Locate the cell with the specified text and output its (x, y) center coordinate. 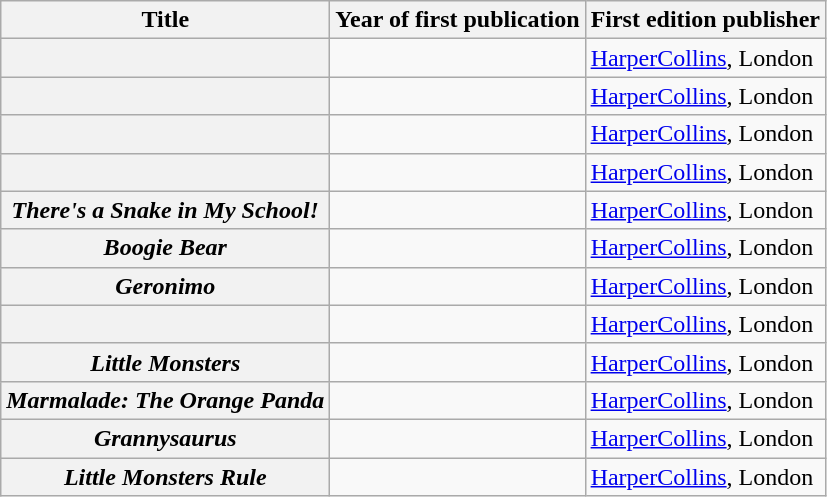
Marmalade: The Orange Panda (166, 400)
First edition publisher (705, 20)
Title (166, 20)
Geronimo (166, 286)
Little Monsters (166, 362)
Boogie Bear (166, 248)
Little Monsters Rule (166, 477)
Grannysaurus (166, 438)
There's a Snake in My School! (166, 210)
Year of first publication (458, 20)
